Return [X, Y] of the center of cell containing provided text 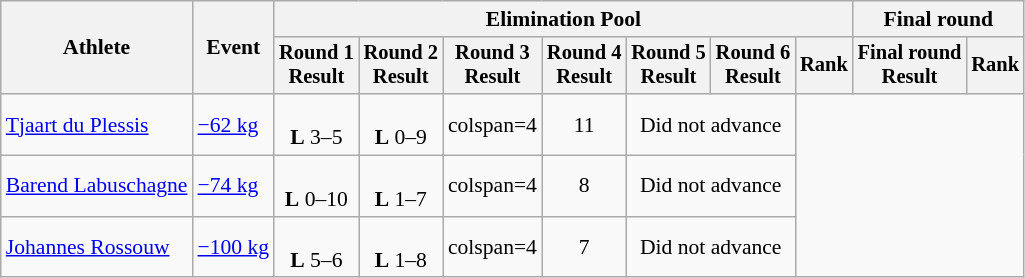
Tjaart du Plessis [97, 124]
8 [584, 186]
Round 2Result [401, 66]
Athlete [97, 48]
−74 kg [233, 186]
Round 5Result [668, 66]
Event [233, 48]
Round 3Result [492, 66]
Barend Labuschagne [97, 186]
Johannes Rossouw [97, 248]
7 [584, 248]
Round 1Result [316, 66]
11 [584, 124]
L 1–8 [401, 248]
Elimination Pool [564, 19]
L 3–5 [316, 124]
L 0–10 [316, 186]
Final round [938, 19]
−100 kg [233, 248]
−62 kg [233, 124]
L 1–7 [401, 186]
Round 6Result [753, 66]
L 5–6 [316, 248]
Round 4Result [584, 66]
L 0–9 [401, 124]
Final roundResult [910, 66]
